Locate the cell with the specified text and output its (x, y) center coordinate. 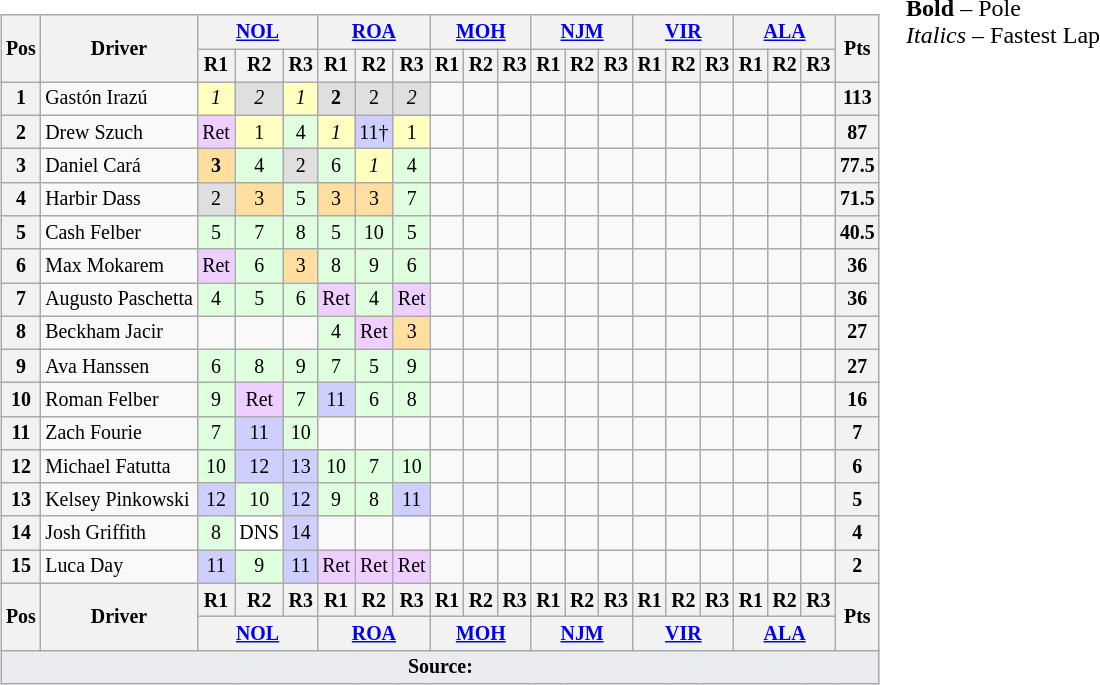
Augusto Paschetta (120, 300)
87 (857, 132)
Zach Fourie (120, 432)
Harbir Dass (120, 198)
71.5 (857, 198)
77.5 (857, 166)
DNS (260, 532)
Roman Felber (120, 400)
Michael Fatutta (120, 466)
Ava Hanssen (120, 366)
Source: (440, 666)
113 (857, 98)
Drew Szuch (120, 132)
16 (857, 400)
Beckham Jacir (120, 332)
Josh Griffith (120, 532)
Gastón Irazú (120, 98)
Luca Day (120, 566)
15 (20, 566)
Daniel Cará (120, 166)
Kelsey Pinkowski (120, 500)
11† (374, 132)
Max Mokarem (120, 266)
40.5 (857, 232)
Cash Felber (120, 232)
